Pinpoint the cell where the given text exists, returning its (x, y) midpoint coordinate. 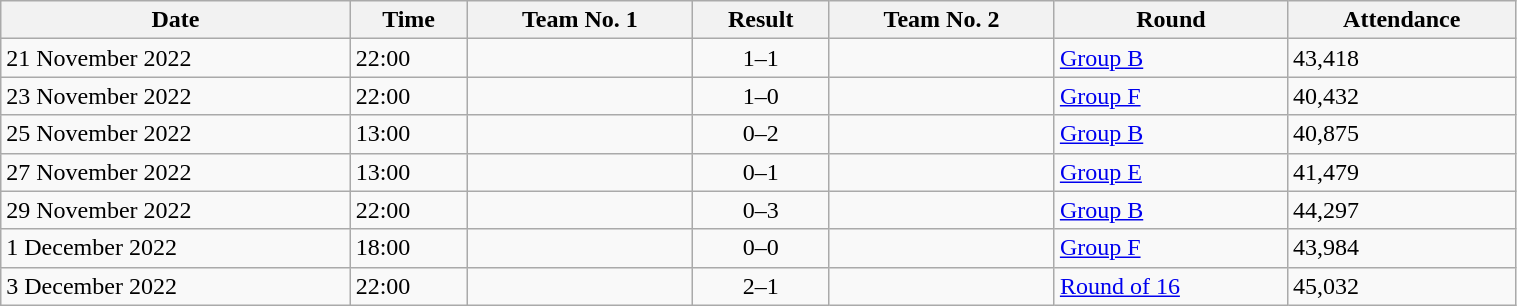
Attendance (1402, 20)
23 November 2022 (176, 96)
0–2 (761, 134)
29 November 2022 (176, 210)
43,984 (1402, 248)
Date (176, 20)
27 November 2022 (176, 172)
0–1 (761, 172)
Result (761, 20)
2–1 (761, 286)
21 November 2022 (176, 58)
43,418 (1402, 58)
0–3 (761, 210)
25 November 2022 (176, 134)
Team No. 2 (942, 20)
1 December 2022 (176, 248)
Group E (1170, 172)
0–0 (761, 248)
Round (1170, 20)
44,297 (1402, 210)
1–1 (761, 58)
Round of 16 (1170, 286)
Team No. 1 (580, 20)
3 December 2022 (176, 286)
1–0 (761, 96)
45,032 (1402, 286)
Time (408, 20)
40,875 (1402, 134)
40,432 (1402, 96)
18:00 (408, 248)
41,479 (1402, 172)
